Detect which cell encompasses the target text, then output its (x, y) center coordinate. 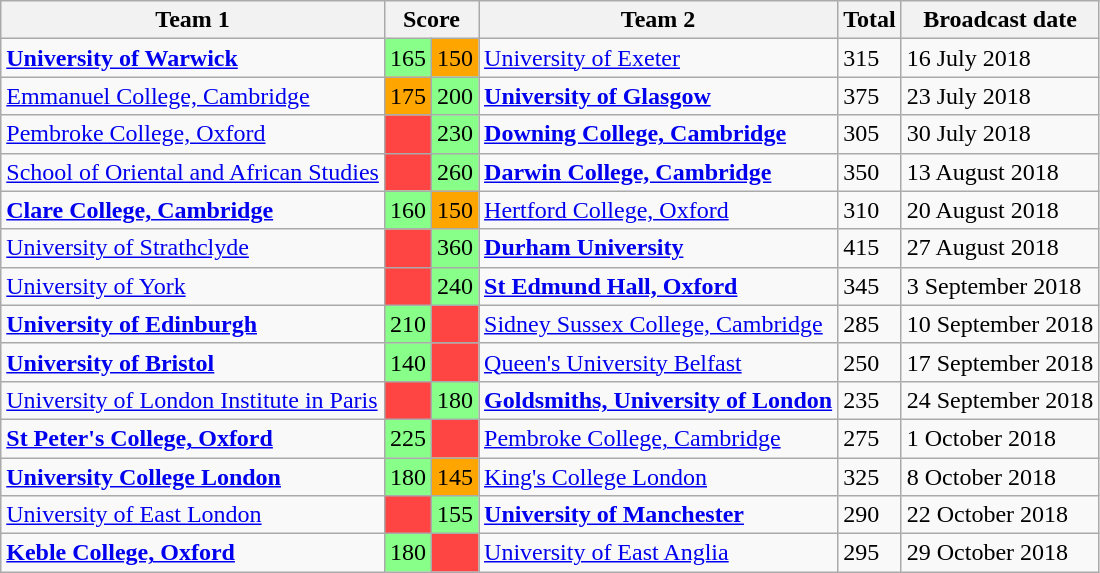
360 (454, 248)
155 (454, 515)
Queen's University Belfast (658, 362)
University of Bristol (193, 362)
225 (408, 438)
Sidney Sussex College, Cambridge (658, 324)
325 (870, 477)
235 (870, 400)
University of Exeter (658, 58)
Goldsmiths, University of London (658, 400)
Keble College, Oxford (193, 553)
Score (431, 20)
University of East Anglia (658, 553)
275 (870, 438)
Pembroke College, Oxford (193, 134)
140 (408, 362)
17 September 2018 (1000, 362)
310 (870, 210)
University of East London (193, 515)
165 (408, 58)
200 (454, 96)
3 September 2018 (1000, 286)
University of Manchester (658, 515)
29 October 2018 (1000, 553)
175 (408, 96)
Pembroke College, Cambridge (658, 438)
University of London Institute in Paris (193, 400)
St Peter's College, Oxford (193, 438)
Team 2 (658, 20)
16 July 2018 (1000, 58)
145 (454, 477)
University of Edinburgh (193, 324)
240 (454, 286)
University of Glasgow (658, 96)
10 September 2018 (1000, 324)
24 September 2018 (1000, 400)
315 (870, 58)
30 July 2018 (1000, 134)
School of Oriental and African Studies (193, 172)
Broadcast date (1000, 20)
University of York (193, 286)
210 (408, 324)
University of Warwick (193, 58)
415 (870, 248)
8 October 2018 (1000, 477)
Darwin College, Cambridge (658, 172)
King's College London (658, 477)
230 (454, 134)
23 July 2018 (1000, 96)
University College London (193, 477)
350 (870, 172)
27 August 2018 (1000, 248)
13 August 2018 (1000, 172)
St Edmund Hall, Oxford (658, 286)
1 October 2018 (1000, 438)
Durham University (658, 248)
Clare College, Cambridge (193, 210)
345 (870, 286)
290 (870, 515)
Total (870, 20)
305 (870, 134)
Downing College, Cambridge (658, 134)
University of Strathclyde (193, 248)
250 (870, 362)
160 (408, 210)
375 (870, 96)
Team 1 (193, 20)
295 (870, 553)
Emmanuel College, Cambridge (193, 96)
20 August 2018 (1000, 210)
260 (454, 172)
285 (870, 324)
Hertford College, Oxford (658, 210)
22 October 2018 (1000, 515)
